Determine the [x, y] coordinate at the center of the cell enclosing the given text.  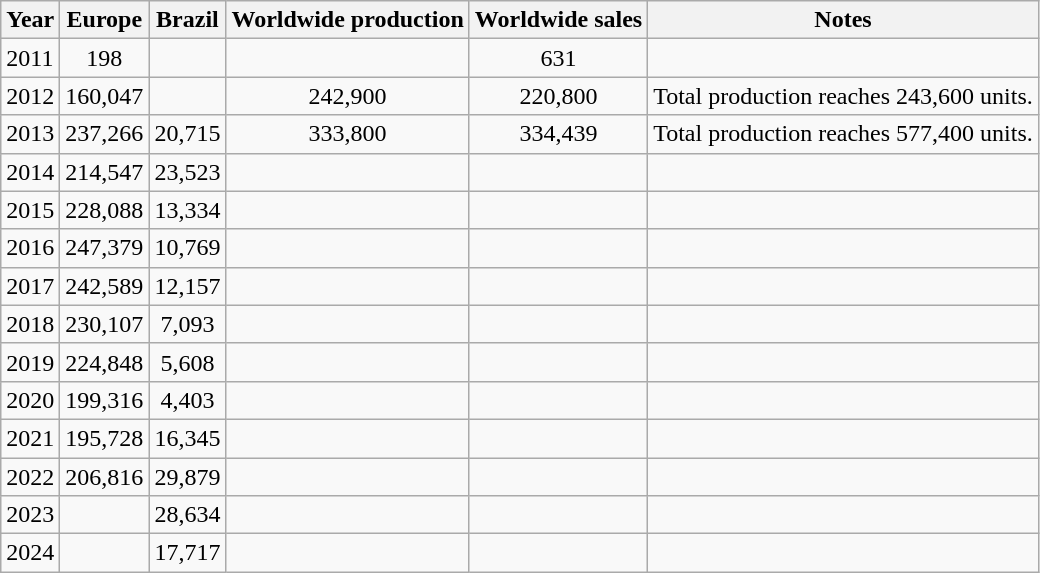
4,403 [188, 400]
2012 [30, 96]
247,379 [104, 248]
2022 [30, 477]
Worldwide production [348, 20]
631 [558, 58]
199,316 [104, 400]
2011 [30, 58]
228,088 [104, 210]
17,717 [188, 553]
237,266 [104, 134]
2017 [30, 286]
334,439 [558, 134]
2020 [30, 400]
20,715 [188, 134]
29,879 [188, 477]
Total production reaches 243,600 units. [844, 96]
2013 [30, 134]
198 [104, 58]
10,769 [188, 248]
206,816 [104, 477]
230,107 [104, 324]
242,589 [104, 286]
12,157 [188, 286]
242,900 [348, 96]
Europe [104, 20]
2018 [30, 324]
2015 [30, 210]
2021 [30, 438]
23,523 [188, 172]
2023 [30, 515]
13,334 [188, 210]
214,547 [104, 172]
160,047 [104, 96]
7,093 [188, 324]
195,728 [104, 438]
333,800 [348, 134]
Year [30, 20]
2019 [30, 362]
2016 [30, 248]
2024 [30, 553]
220,800 [558, 96]
224,848 [104, 362]
Total production reaches 577,400 units. [844, 134]
5,608 [188, 362]
28,634 [188, 515]
Notes [844, 20]
16,345 [188, 438]
Brazil [188, 20]
2014 [30, 172]
Worldwide sales [558, 20]
